Pinpoint the cell where the given text exists, returning its [x, y] midpoint coordinate. 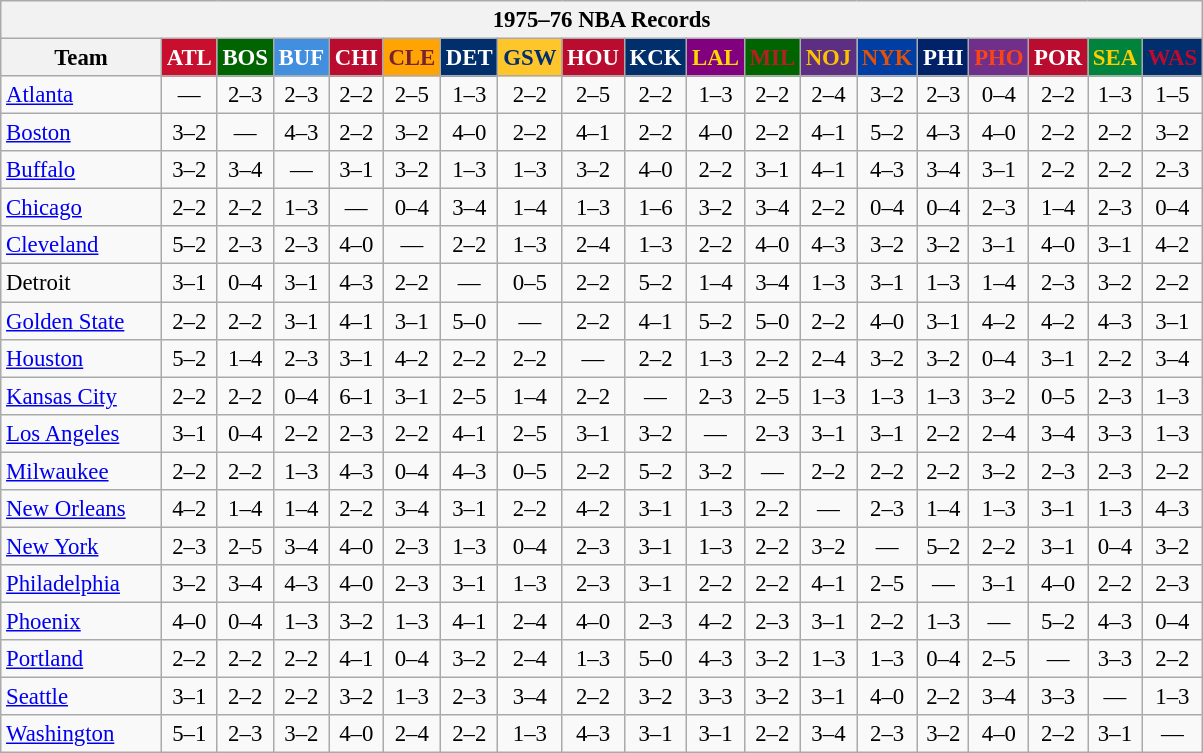
Portland [82, 659]
New York [82, 546]
Cleveland [82, 245]
Kansas City [82, 396]
5–1 [189, 734]
Team [82, 58]
POR [1058, 58]
Boston [82, 133]
1–6 [656, 208]
NOJ [828, 58]
6–1 [356, 396]
Seattle [82, 697]
1975–76 NBA Records [602, 20]
1–5 [1172, 95]
BOS [245, 58]
Philadelphia [82, 584]
Houston [82, 358]
Buffalo [82, 170]
SEA [1116, 58]
Atlanta [82, 95]
PHI [944, 58]
NYK [888, 58]
DET [470, 58]
GSW [530, 58]
KCK [656, 58]
CHI [356, 58]
MIL [772, 58]
BUF [301, 58]
HOU [594, 58]
Milwaukee [82, 471]
Golden State [82, 321]
Los Angeles [82, 433]
CLE [412, 58]
PHO [999, 58]
Washington [82, 734]
Chicago [82, 208]
Detroit [82, 283]
New Orleans [82, 509]
ATL [189, 58]
WAS [1172, 58]
LAL [716, 58]
Phoenix [82, 621]
